Return the (x, y) coordinate for the center point of the cell that contains the specified text.  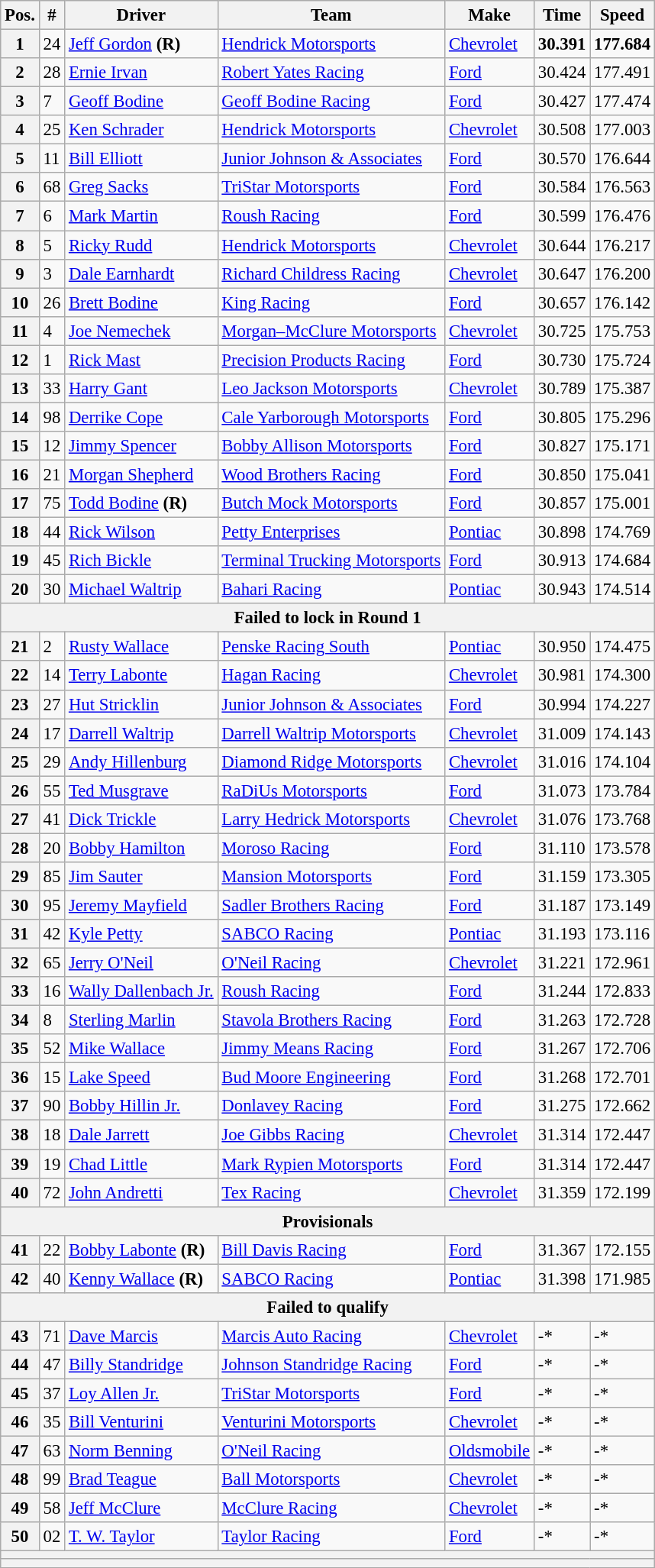
Robert Yates Racing (331, 73)
Team (331, 15)
Larry Hedrick Motorsports (331, 820)
31.263 (562, 1020)
Provisionals (328, 1221)
175.724 (623, 360)
RaDiUs Motorsports (331, 790)
Geoff Bodine (141, 102)
Dave Marcis (141, 1336)
Jeremy Mayfield (141, 905)
Bobby Hillin Jr. (141, 1107)
30.950 (562, 647)
Failed to lock in Round 1 (328, 618)
176.142 (623, 302)
72 (52, 1192)
Jeff McClure (141, 1508)
30.981 (562, 676)
31.244 (562, 991)
Bill Davis Racing (331, 1250)
31.193 (562, 934)
Darrell Waltrip (141, 733)
Penske Racing South (331, 647)
Norm Benning (141, 1451)
177.003 (623, 130)
38 (20, 1135)
Jimmy Spencer (141, 446)
175.296 (623, 417)
Michael Waltrip (141, 590)
Bill Elliott (141, 159)
176.200 (623, 273)
30.913 (562, 561)
Hagan Racing (331, 676)
173.305 (623, 877)
34 (20, 1020)
Wally Dallenbach Jr. (141, 991)
Oldsmobile (490, 1451)
Diamond Ridge Motorsports (331, 761)
Rich Bickle (141, 561)
Tex Racing (331, 1192)
Jerry O'Neil (141, 963)
174.769 (623, 532)
31.016 (562, 761)
Richard Childress Racing (331, 273)
Ken Schrader (141, 130)
172.961 (623, 963)
Hut Stricklin (141, 704)
10 (20, 302)
58 (52, 1508)
32 (20, 963)
Kyle Petty (141, 934)
Rusty Wallace (141, 647)
31.398 (562, 1279)
Venturini Motorsports (331, 1422)
46 (20, 1422)
31.009 (562, 733)
Sadler Brothers Racing (331, 905)
Moroso Racing (331, 848)
02 (52, 1537)
30.789 (562, 389)
174.684 (623, 561)
Ball Motorsports (331, 1479)
Ted Musgrave (141, 790)
172.706 (623, 1049)
Make (490, 15)
177.684 (623, 44)
176.563 (623, 187)
48 (20, 1479)
68 (52, 187)
Terry Labonte (141, 676)
30.644 (562, 245)
30.391 (562, 44)
Darrell Waltrip Motorsports (331, 733)
30.805 (562, 417)
Harry Gant (141, 389)
Ricky Rudd (141, 245)
Morgan–McClure Motorsports (331, 331)
172.701 (623, 1078)
Mark Rypien Motorsports (331, 1164)
Precision Products Racing (331, 360)
Jimmy Means Racing (331, 1049)
172.728 (623, 1020)
Jim Sauter (141, 877)
Pos. (20, 15)
172.155 (623, 1250)
31.159 (562, 877)
173.784 (623, 790)
175.171 (623, 446)
171.985 (623, 1279)
31.359 (562, 1192)
Failed to qualify (328, 1308)
30.424 (562, 73)
Bobby Allison Motorsports (331, 446)
36 (20, 1078)
31.367 (562, 1250)
49 (20, 1508)
71 (52, 1336)
31.275 (562, 1107)
Bobby Hamilton (141, 848)
172.662 (623, 1107)
13 (20, 389)
Lake Speed (141, 1078)
177.474 (623, 102)
Morgan Shepherd (141, 474)
30.584 (562, 187)
Terminal Trucking Motorsports (331, 561)
177.491 (623, 73)
31.073 (562, 790)
174.475 (623, 647)
30.850 (562, 474)
31.221 (562, 963)
Sterling Marlin (141, 1020)
Stavola Brothers Racing (331, 1020)
Mike Wallace (141, 1049)
Driver (141, 15)
31.110 (562, 848)
173.578 (623, 848)
Derrike Cope (141, 417)
Bahari Racing (331, 590)
63 (52, 1451)
175.001 (623, 503)
Cale Yarborough Motorsports (331, 417)
Rick Wilson (141, 532)
52 (52, 1049)
172.199 (623, 1192)
King Racing (331, 302)
95 (52, 905)
Joe Nemechek (141, 331)
175.387 (623, 389)
Bill Venturini (141, 1422)
Johnson Standridge Racing (331, 1365)
Greg Sacks (141, 187)
39 (20, 1164)
85 (52, 877)
Bobby Labonte (R) (141, 1250)
Jeff Gordon (R) (141, 44)
174.143 (623, 733)
30.570 (562, 159)
173.768 (623, 820)
Time (562, 15)
Loy Allen Jr. (141, 1393)
Petty Enterprises (331, 532)
Butch Mock Motorsports (331, 503)
Ernie Irvan (141, 73)
Brad Teague (141, 1479)
30.427 (562, 102)
Kenny Wallace (R) (141, 1279)
174.227 (623, 704)
174.514 (623, 590)
55 (52, 790)
43 (20, 1336)
172.833 (623, 991)
176.644 (623, 159)
30.730 (562, 360)
T. W. Taylor (141, 1537)
Billy Standridge (141, 1365)
50 (20, 1537)
99 (52, 1479)
30.827 (562, 446)
65 (52, 963)
Taylor Racing (331, 1537)
173.149 (623, 905)
98 (52, 417)
31 (20, 934)
Speed (623, 15)
175.041 (623, 474)
Chad Little (141, 1164)
Todd Bodine (R) (141, 503)
Dale Earnhardt (141, 273)
John Andretti (141, 1192)
173.116 (623, 934)
90 (52, 1107)
Dale Jarrett (141, 1135)
31.187 (562, 905)
Rick Mast (141, 360)
McClure Racing (331, 1508)
31.076 (562, 820)
Mansion Motorsports (331, 877)
Mark Martin (141, 216)
Wood Brothers Racing (331, 474)
75 (52, 503)
30.657 (562, 302)
174.104 (623, 761)
30.725 (562, 331)
Andy Hillenburg (141, 761)
176.476 (623, 216)
30.508 (562, 130)
174.300 (623, 676)
31.268 (562, 1078)
175.753 (623, 331)
30.647 (562, 273)
30.599 (562, 216)
Dick Trickle (141, 820)
23 (20, 704)
30.943 (562, 590)
9 (20, 273)
Marcis Auto Racing (331, 1336)
30.994 (562, 704)
Geoff Bodine Racing (331, 102)
Brett Bodine (141, 302)
31.267 (562, 1049)
Donlavey Racing (331, 1107)
30.857 (562, 503)
30.898 (562, 532)
Leo Jackson Motorsports (331, 389)
Bud Moore Engineering (331, 1078)
# (52, 15)
Joe Gibbs Racing (331, 1135)
176.217 (623, 245)
